Capture the cell that displays the provided text and extract its (x, y) central coordinate. 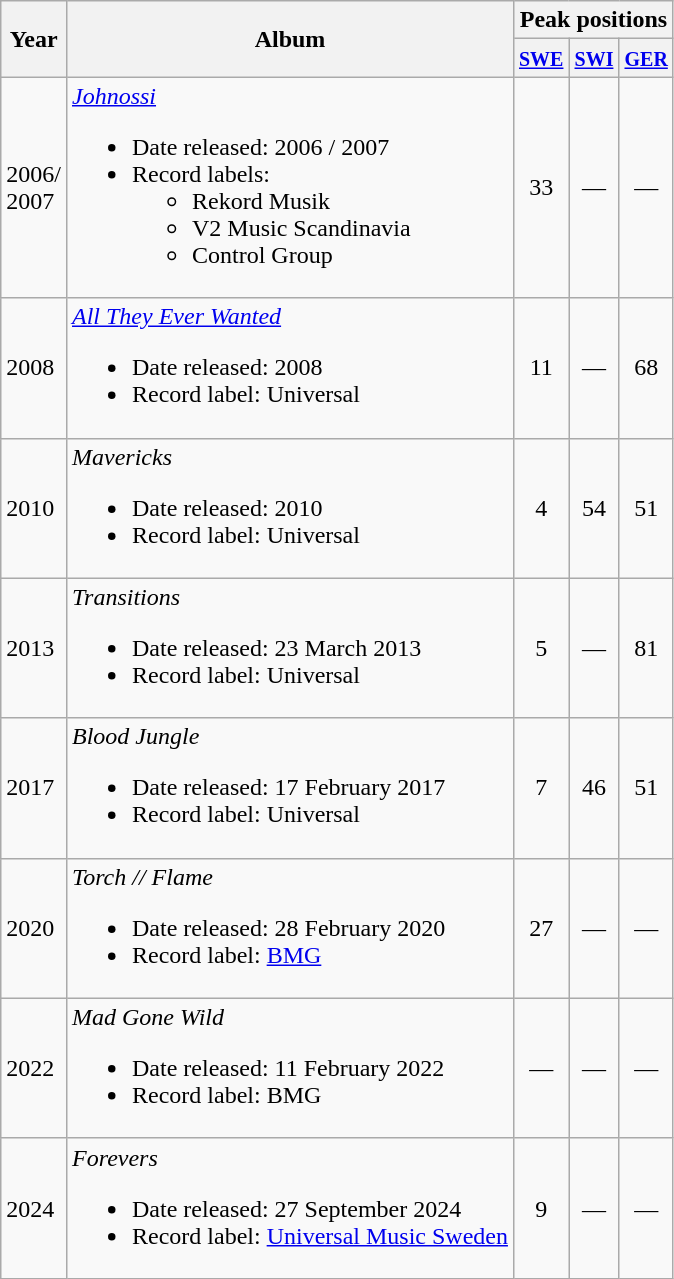
2010 (34, 508)
81 (646, 648)
MavericksDate released: 2010Record label: Universal (290, 508)
33 (541, 188)
JohnossiDate released: 2006 / 2007Record labels:Rekord MusikV2 Music ScandinaviaControl Group (290, 188)
GER (646, 58)
Year (34, 39)
27 (541, 928)
Torch // FlameDate released: 28 February 2020Record label: BMG (290, 928)
9 (541, 1208)
2020 (34, 928)
11 (541, 368)
SWI (594, 58)
7 (541, 788)
5 (541, 648)
2017 (34, 788)
2024 (34, 1208)
4 (541, 508)
Peak positions (593, 20)
54 (594, 508)
2008 (34, 368)
SWE (541, 58)
2006/2007 (34, 188)
TransitionsDate released: 23 March 2013Record label: Universal (290, 648)
2022 (34, 1068)
ForeversDate released: 27 September 2024Record label: Universal Music Sweden (290, 1208)
46 (594, 788)
All They Ever WantedDate released: 2008Record label: Universal (290, 368)
2013 (34, 648)
68 (646, 368)
Mad Gone WildDate released: 11 February 2022Record label: BMG (290, 1068)
Blood JungleDate released: 17 February 2017Record label: Universal (290, 788)
Album (290, 39)
